Return the (X, Y) coordinate for the center point of the cell that contains the specified text.  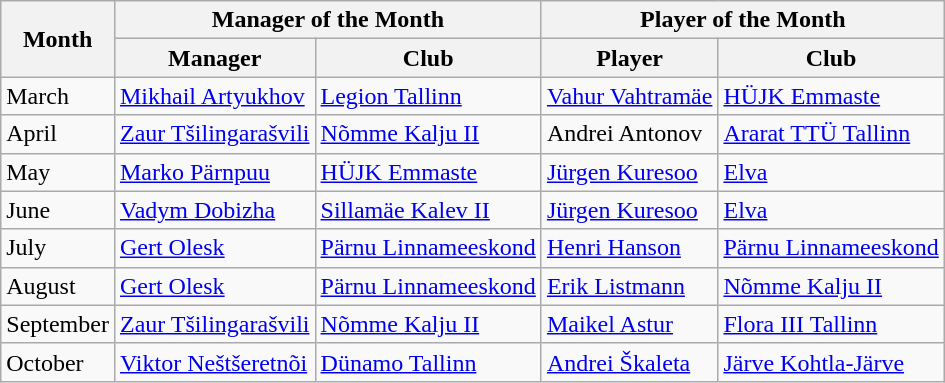
Erik Listmann (630, 286)
Dünamo Tallinn (428, 362)
Player of the Month (742, 20)
Maikel Astur (630, 324)
Mikhail Artyukhov (214, 96)
Month (58, 39)
Marko Pärnpuu (214, 172)
July (58, 248)
Manager of the Month (328, 20)
April (58, 134)
Vadym Dobizha (214, 210)
Viktor Neštšeretnõi (214, 362)
Manager (214, 58)
Vahur Vahtramäe (630, 96)
September (58, 324)
Järve Kohtla-Järve (831, 362)
May (58, 172)
Andrei Škaleta (630, 362)
Andrei Antonov (630, 134)
Henri Hanson (630, 248)
August (58, 286)
Player (630, 58)
Ararat TTÜ Tallinn (831, 134)
March (58, 96)
Sillamäe Kalev II (428, 210)
October (58, 362)
June (58, 210)
Flora III Tallinn (831, 324)
Legion Tallinn (428, 96)
